Provide the (x, y) coordinate of the cell's center where the given text is located.  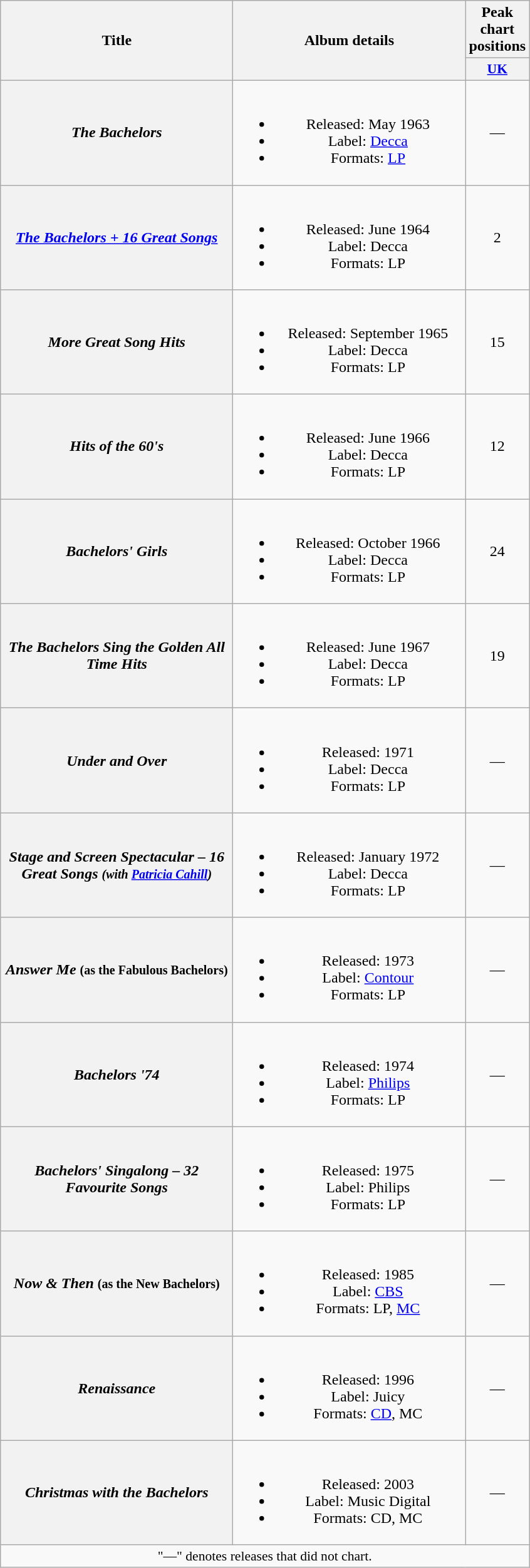
Released: January 1972Label: DeccaFormats: LP (350, 865)
Released: 2003Label: Music DigitalFormats: CD, MC (350, 1493)
The Bachelors (117, 133)
Bachelors' Girls (117, 551)
Released: 1971Label: DeccaFormats: LP (350, 760)
Released: June 1967Label: DeccaFormats: LP (350, 656)
Answer Me (as the Fabulous Bachelors) (117, 969)
Now & Then (as the New Bachelors) (117, 1284)
Album details (350, 41)
Released: 1996Label: JuicyFormats: CD, MC (350, 1388)
15 (497, 342)
The Bachelors + 16 Great Songs (117, 238)
"—" denotes releases that did not chart. (265, 1556)
12 (497, 447)
Released: June 1964Label: DeccaFormats: LP (350, 238)
Title (117, 41)
More Great Song Hits (117, 342)
Released: 1975Label: PhilipsFormats: LP (350, 1179)
Stage and Screen Spectacular – 16 Great Songs (with Patricia Cahill) (117, 865)
Bachelors '74 (117, 1075)
Released: 1985Label: CBSFormats: LP, MC (350, 1284)
Released: September 1965Label: DeccaFormats: LP (350, 342)
UK (497, 70)
Released: 1974Label: PhilipsFormats: LP (350, 1075)
Renaissance (117, 1388)
Hits of the 60's (117, 447)
Released: 1973Label: ContourFormats: LP (350, 969)
Christmas with the Bachelors (117, 1493)
Peak chart positions (497, 29)
Released: June 1966Label: DeccaFormats: LP (350, 447)
24 (497, 551)
The Bachelors Sing the Golden All Time Hits (117, 656)
Released: May 1963Label: DeccaFormats: LP (350, 133)
2 (497, 238)
Bachelors' Singalong – 32 Favourite Songs (117, 1179)
19 (497, 656)
Under and Over (117, 760)
Released: October 1966Label: DeccaFormats: LP (350, 551)
